Locate the cell with the specified text and output its (X, Y) center coordinate. 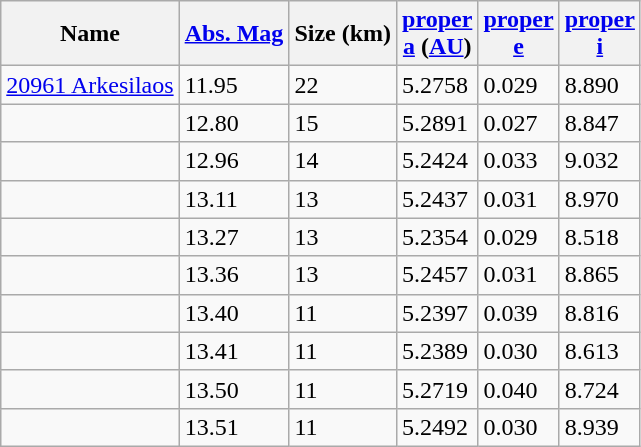
22 (343, 85)
13.27 (234, 237)
Abs. Mag (234, 34)
20961 Arkesilaos (90, 85)
8.518 (600, 237)
11.95 (234, 85)
5.2457 (438, 275)
Name (90, 34)
8.865 (600, 275)
8.847 (600, 123)
5.2492 (438, 427)
5.2437 (438, 199)
13.41 (234, 351)
0.033 (518, 161)
13.51 (234, 427)
13.11 (234, 199)
8.939 (600, 427)
12.96 (234, 161)
12.80 (234, 123)
8.724 (600, 389)
5.2397 (438, 313)
properi (600, 34)
Size (km) (343, 34)
5.2719 (438, 389)
5.2758 (438, 85)
propere (518, 34)
14 (343, 161)
0.039 (518, 313)
0.027 (518, 123)
13.36 (234, 275)
5.2354 (438, 237)
8.890 (600, 85)
5.2389 (438, 351)
8.613 (600, 351)
5.2891 (438, 123)
15 (343, 123)
8.970 (600, 199)
5.2424 (438, 161)
13.40 (234, 313)
0.040 (518, 389)
8.816 (600, 313)
propera (AU) (438, 34)
13.50 (234, 389)
9.032 (600, 161)
